Pinpoint the cell where the given text exists, returning its (x, y) midpoint coordinate. 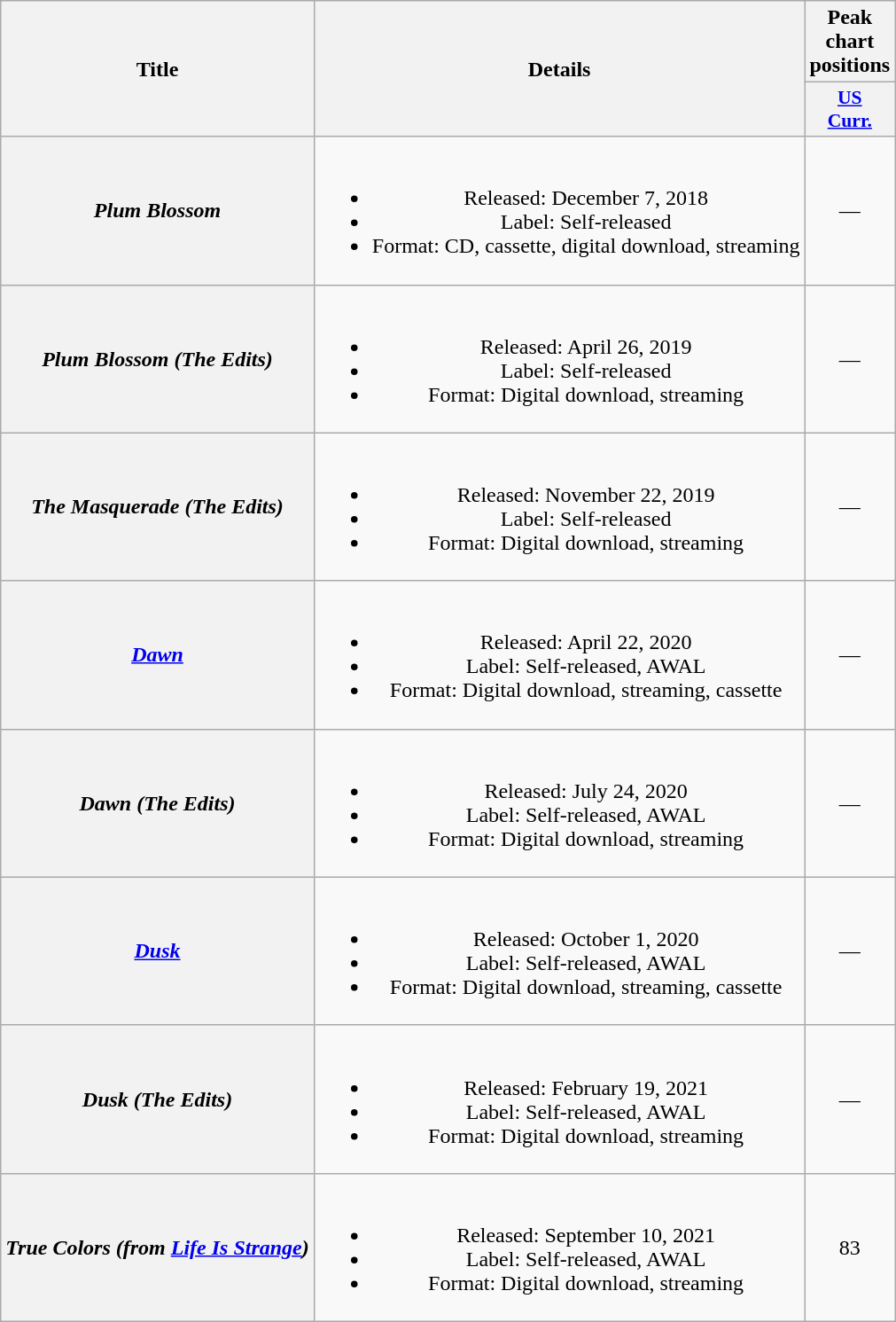
Dawn (158, 654)
Dusk (158, 950)
Peak chart positions (850, 42)
USCurr. (850, 110)
Released: April 26, 2019Label: Self-releasedFormat: Digital download, streaming (559, 358)
Details (559, 69)
Dusk (The Edits) (158, 1099)
Released: September 10, 2021Label: Self-released, AWALFormat: Digital download, streaming (559, 1247)
Released: February 19, 2021Label: Self-released, AWALFormat: Digital download, streaming (559, 1099)
Released: November 22, 2019Label: Self-releasedFormat: Digital download, streaming (559, 507)
Released: October 1, 2020Label: Self-released, AWALFormat: Digital download, streaming, cassette (559, 950)
Released: July 24, 2020Label: Self-released, AWALFormat: Digital download, streaming (559, 803)
Plum Blossom (158, 211)
The Masquerade (The Edits) (158, 507)
True Colors (from Life Is Strange) (158, 1247)
Plum Blossom (The Edits) (158, 358)
Released: December 7, 2018Label: Self-releasedFormat: CD, cassette, digital download, streaming (559, 211)
83 (850, 1247)
Dawn (The Edits) (158, 803)
Released: April 22, 2020Label: Self-released, AWALFormat: Digital download, streaming, cassette (559, 654)
Title (158, 69)
